Extract the (x, y) coordinate from the center of the cell holding the provided text.  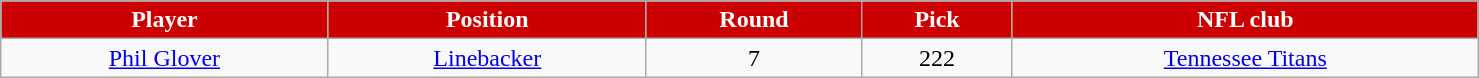
Round (754, 20)
NFL club (1245, 20)
Position (487, 20)
Player (164, 20)
Phil Glover (164, 58)
Pick (938, 20)
Linebacker (487, 58)
222 (938, 58)
Tennessee Titans (1245, 58)
7 (754, 58)
